Identify which cell holds the provided text, then report its [x, y] central coordinate. 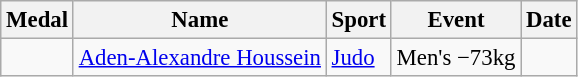
Aden-Alexandre Houssein [200, 58]
Judo [358, 58]
Medal [38, 20]
Event [456, 20]
Men's −73kg [456, 58]
Date [549, 20]
Name [200, 20]
Sport [358, 20]
